Return the (X, Y) coordinate for the center point of the cell that contains the specified text.  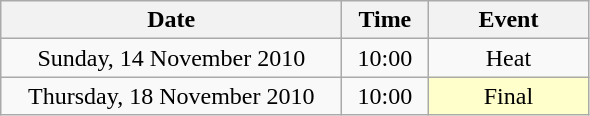
Event (508, 20)
Date (172, 20)
Time (385, 20)
Final (508, 96)
Thursday, 18 November 2010 (172, 96)
Sunday, 14 November 2010 (172, 58)
Heat (508, 58)
